Output the [X, Y] coordinate of the center of the cell containing the given text.  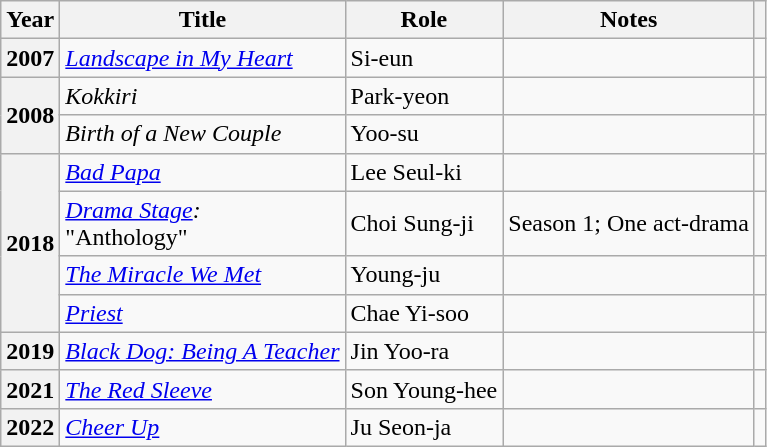
Title [202, 20]
2022 [30, 427]
2007 [30, 58]
Park-yeon [424, 96]
Year [30, 20]
2018 [30, 242]
2008 [30, 115]
The Miracle We Met [202, 275]
Young-ju [424, 275]
Priest [202, 313]
Chae Yi-soo [424, 313]
2021 [30, 389]
Son Young-hee [424, 389]
2019 [30, 351]
Cheer Up [202, 427]
Lee Seul-ki [424, 172]
Season 1; One act-drama [629, 224]
Landscape in My Heart [202, 58]
Drama Stage:"Anthology" [202, 224]
Notes [629, 20]
Role [424, 20]
Yoo-su [424, 134]
Jin Yoo-ra [424, 351]
The Red Sleeve [202, 389]
Birth of a New Couple [202, 134]
Choi Sung-ji [424, 224]
Si-eun [424, 58]
Ju Seon-ja [424, 427]
Black Dog: Being A Teacher [202, 351]
Kokkiri [202, 96]
Bad Papa [202, 172]
